Extract the (X, Y) coordinate from the center of the cell holding the provided text.  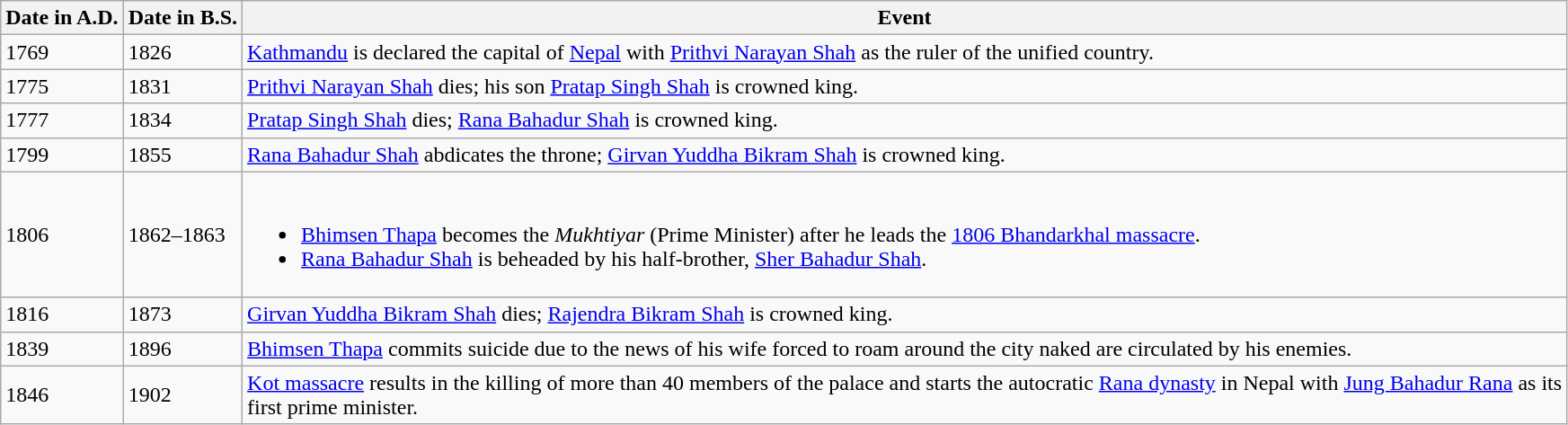
1806 (62, 235)
1777 (62, 120)
Pratap Singh Shah dies; Rana Bahadur Shah is crowned king. (905, 120)
Rana Bahadur Shah abdicates the throne; Girvan Yuddha Bikram Shah is crowned king. (905, 155)
Date in B.S. (182, 18)
1775 (62, 86)
1846 (62, 395)
1799 (62, 155)
Bhimsen Thapa commits suicide due to the news of his wife forced to roam around the city naked are circulated by his enemies. (905, 349)
1855 (182, 155)
1902 (182, 395)
Kathmandu is declared the capital of Nepal with Prithvi Narayan Shah as the ruler of the unified country. (905, 52)
1873 (182, 314)
1834 (182, 120)
1826 (182, 52)
1831 (182, 86)
Date in A.D. (62, 18)
1862–1863 (182, 235)
1816 (62, 314)
Prithvi Narayan Shah dies; his son Pratap Singh Shah is crowned king. (905, 86)
1896 (182, 349)
Event (905, 18)
Girvan Yuddha Bikram Shah dies; Rajendra Bikram Shah is crowned king. (905, 314)
1769 (62, 52)
1839 (62, 349)
